Identify which cell holds the provided text, then report its [X, Y] central coordinate. 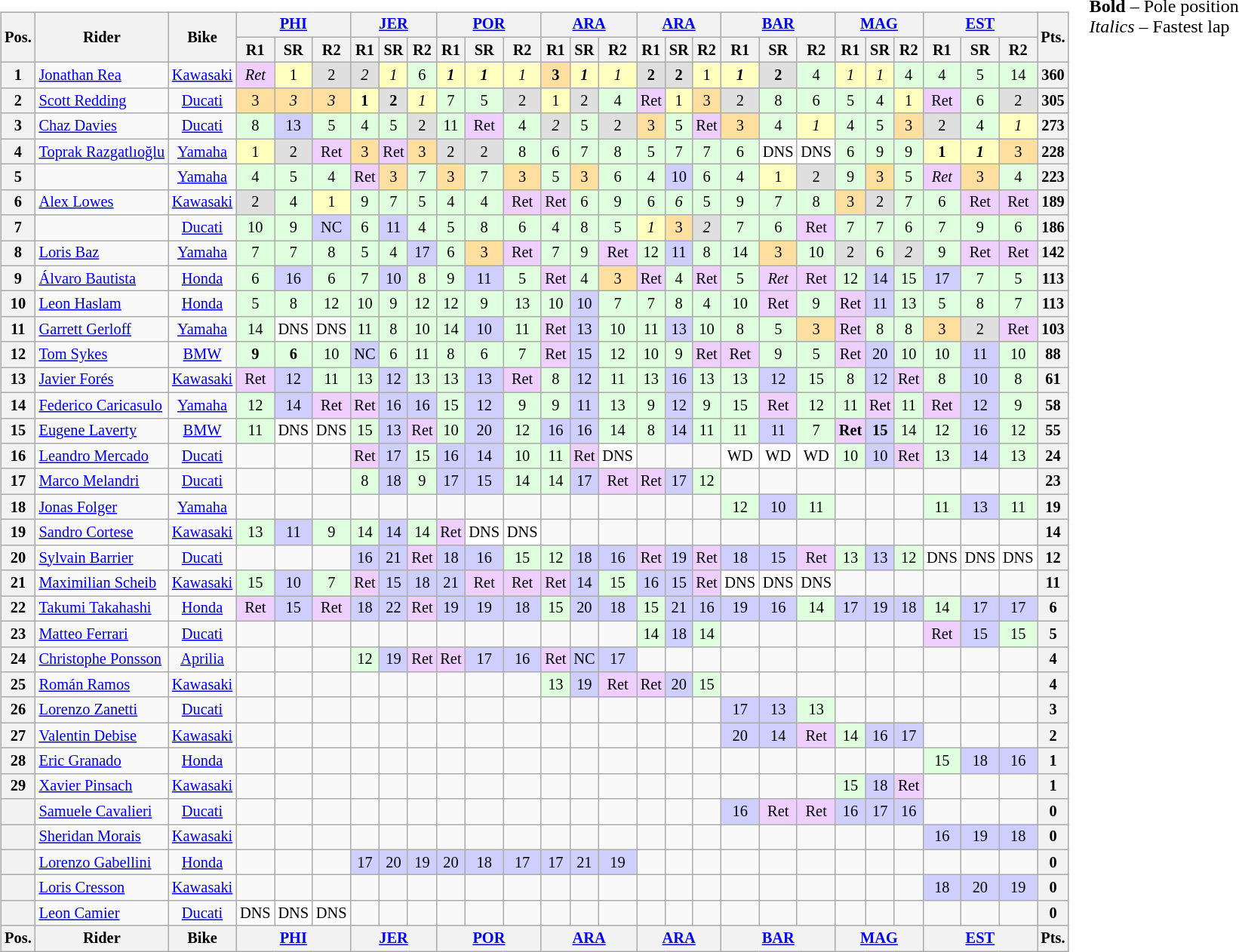
Toprak Razgatlıoğlu [102, 152]
Jonathan Rea [102, 75]
Leon Haslam [102, 304]
29 [18, 786]
305 [1053, 101]
Sylvain Barrier [102, 557]
Xavier Pinsach [102, 786]
Javier Forés [102, 380]
Scott Redding [102, 101]
103 [1053, 330]
186 [1053, 228]
Leandro Mercado [102, 456]
55 [1053, 431]
Loris Cresson [102, 888]
58 [1053, 405]
Eugene Laverty [102, 431]
Jonas Folger [102, 507]
Alex Lowes [102, 202]
25 [18, 685]
360 [1053, 75]
Chaz Davies [102, 126]
88 [1053, 355]
Samuele Cavalieri [102, 812]
Tom Sykes [102, 355]
Maximilian Scheib [102, 583]
27 [18, 735]
Christophe Ponsson [102, 659]
142 [1053, 253]
Takumi Takahashi [102, 609]
Marco Melandri [102, 481]
Sheridan Morais [102, 837]
Román Ramos [102, 685]
Valentin Debise [102, 735]
Lorenzo Zanetti [102, 710]
Federico Caricasulo [102, 405]
Álvaro Bautista [102, 278]
189 [1053, 202]
Eric Granado [102, 761]
61 [1053, 380]
Matteo Ferrari [102, 634]
26 [18, 710]
273 [1053, 126]
Sandro Cortese [102, 533]
Aprilia [202, 659]
Loris Baz [102, 253]
Leon Camier [102, 914]
Lorenzo Gabellini [102, 862]
228 [1053, 152]
223 [1053, 177]
Garrett Gerloff [102, 330]
28 [18, 761]
